Locate the cell with the specified text and output its [x, y] center coordinate. 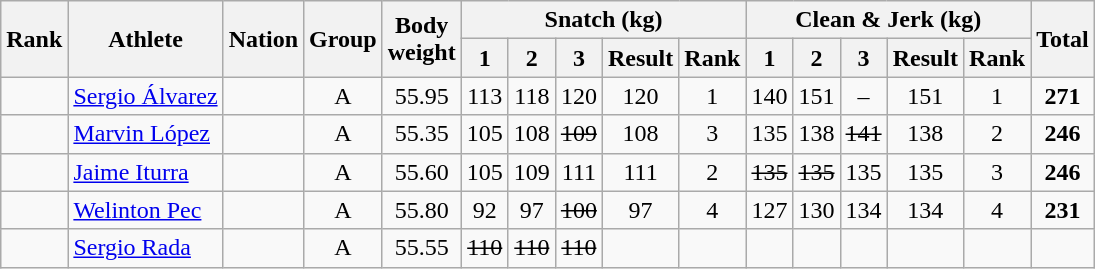
140 [770, 96]
Jaime Iturra [146, 172]
271 [1063, 96]
55.60 [422, 172]
Group [344, 39]
55.95 [422, 96]
127 [770, 210]
Bodyweight [422, 39]
100 [578, 210]
Clean & Jerk (kg) [888, 20]
130 [816, 210]
– [864, 96]
Athlete [146, 39]
118 [532, 96]
55.55 [422, 248]
141 [864, 134]
92 [484, 210]
55.80 [422, 210]
Total [1063, 39]
Sergio Álvarez [146, 96]
55.35 [422, 134]
Sergio Rada [146, 248]
Welinton Pec [146, 210]
Marvin López [146, 134]
113 [484, 96]
Snatch (kg) [604, 20]
231 [1063, 210]
Nation [263, 39]
